Provide the (X, Y) coordinate of the cell's center where the given text is located.  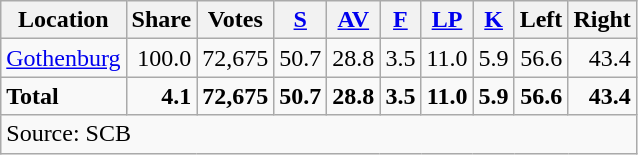
Total (64, 96)
4.1 (162, 96)
F (400, 20)
Right (602, 20)
Left (541, 20)
Gothenburg (64, 58)
K (494, 20)
AV (354, 20)
Location (64, 20)
Source: SCB (319, 134)
Share (162, 20)
S (300, 20)
100.0 (162, 58)
LP (447, 20)
Votes (236, 20)
